Capture the cell that displays the provided text and extract its [X, Y] central coordinate. 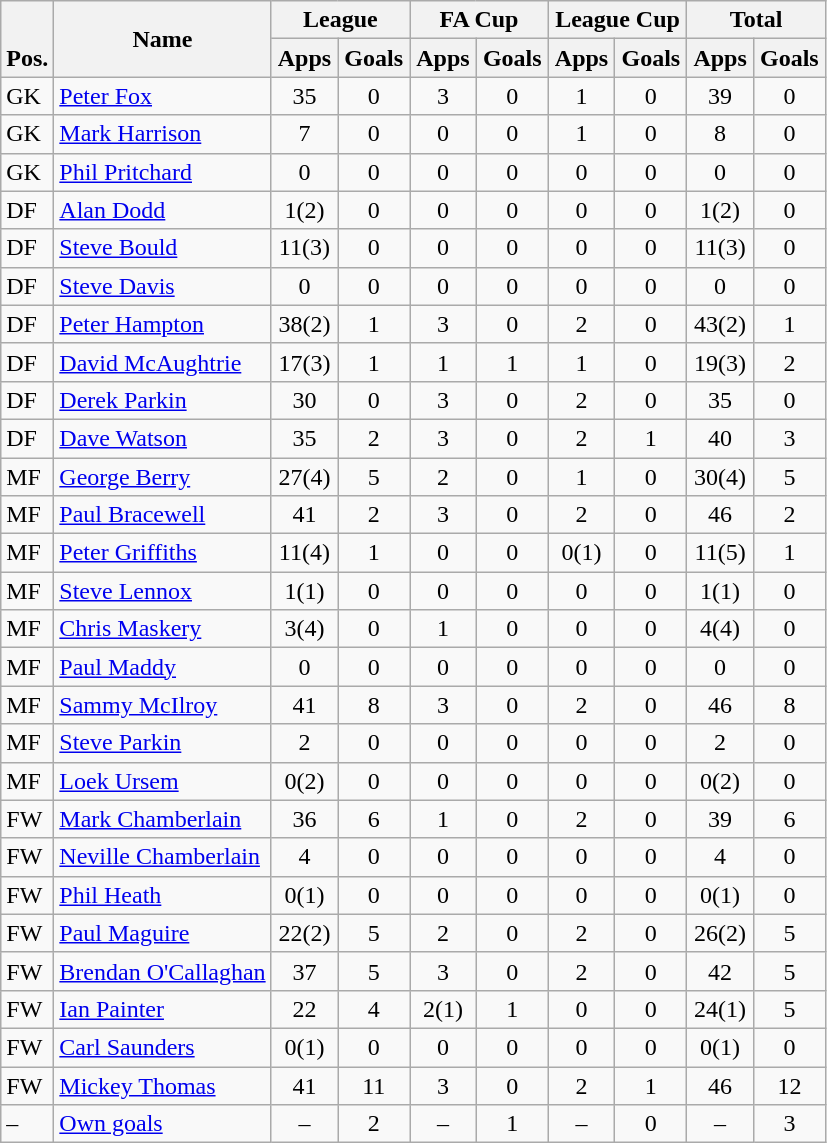
4(4) [720, 629]
Name [162, 39]
Derek Parkin [162, 400]
Neville Chamberlain [162, 857]
Ian Painter [162, 1009]
Total [756, 20]
17(3) [304, 362]
11(4) [304, 553]
Dave Watson [162, 438]
30 [304, 400]
30(4) [720, 477]
7 [304, 134]
40 [720, 438]
24(1) [720, 1009]
League Cup [618, 20]
League [340, 20]
36 [304, 819]
38(2) [304, 324]
Peter Hampton [162, 324]
26(2) [720, 933]
22(2) [304, 933]
Paul Maguire [162, 933]
Pos. [28, 39]
Loek Ursem [162, 781]
Chris Maskery [162, 629]
37 [304, 971]
Phil Pritchard [162, 172]
Paul Maddy [162, 667]
Mickey Thomas [162, 1085]
Own goals [162, 1124]
Carl Saunders [162, 1047]
Paul Bracewell [162, 515]
43(2) [720, 324]
Steve Parkin [162, 743]
2(1) [444, 1009]
Brendan O'Callaghan [162, 971]
George Berry [162, 477]
27(4) [304, 477]
Steve Bould [162, 248]
Phil Heath [162, 895]
Alan Dodd [162, 210]
3(4) [304, 629]
Sammy McIlroy [162, 705]
Steve Lennox [162, 591]
11(5) [720, 553]
11 [374, 1085]
Mark Chamberlain [162, 819]
David McAughtrie [162, 362]
Peter Griffiths [162, 553]
Mark Harrison [162, 134]
Steve Davis [162, 286]
19(3) [720, 362]
Peter Fox [162, 96]
12 [789, 1085]
FA Cup [480, 20]
42 [720, 971]
22 [304, 1009]
